Scan for the cell matching the given text and deliver its [X, Y] coordinate at center. 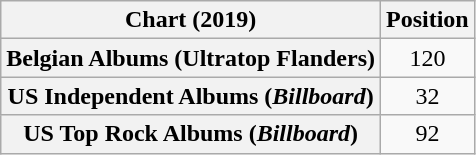
32 [428, 96]
92 [428, 134]
US Top Rock Albums (Billboard) [191, 134]
Chart (2019) [191, 20]
US Independent Albums (Billboard) [191, 96]
Belgian Albums (Ultratop Flanders) [191, 58]
120 [428, 58]
Position [428, 20]
